Detect which cell encompasses the target text, then output its [X, Y] center coordinate. 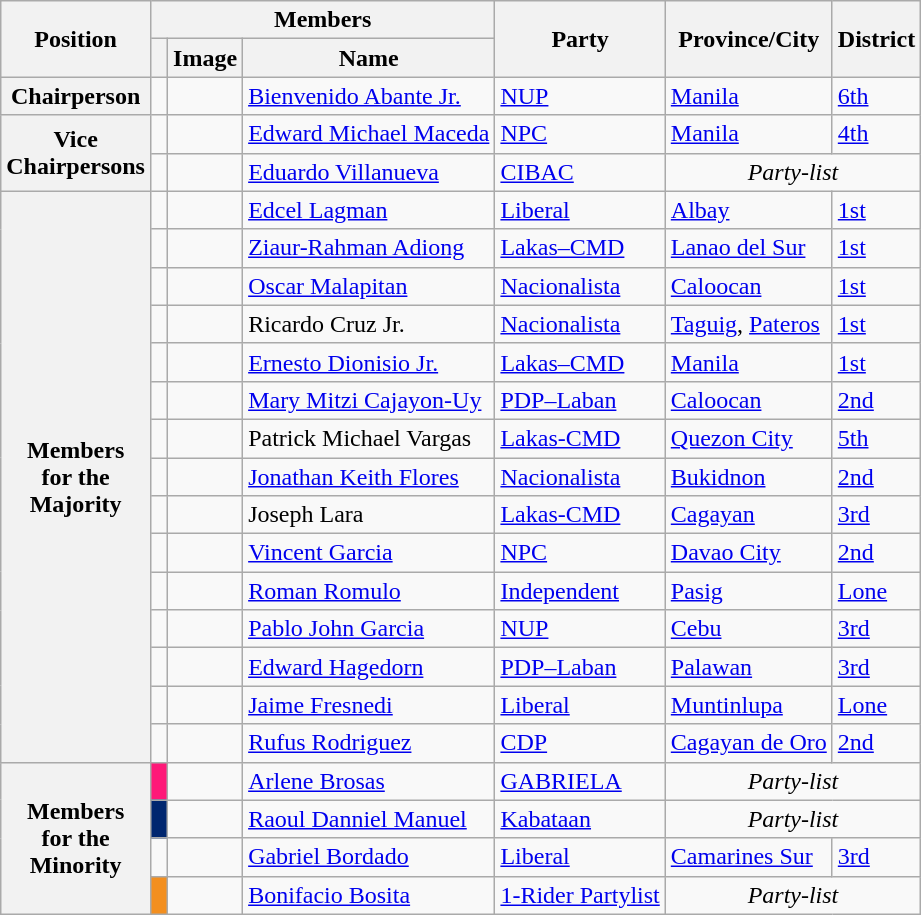
5th [876, 438]
Camarines Sur [748, 857]
1-Rider Partylist [580, 895]
Membersfor theMajority [76, 476]
Oscar Malapitan [369, 286]
Cagayan de Oro [748, 743]
CIBAC [580, 172]
Joseph Lara [369, 515]
Pasig [748, 591]
Jaime Fresnedi [369, 705]
Pablo John Garcia [369, 629]
Quezon City [748, 438]
Taguig, Pateros [748, 324]
Image [206, 58]
Vincent Garcia [369, 553]
Roman Romulo [369, 591]
Bonifacio Bosita [369, 895]
District [876, 39]
Lanao del Sur [748, 248]
4th [876, 134]
Ziaur-Rahman Adiong [369, 248]
Palawan [748, 667]
Davao City [748, 553]
GABRIELA [580, 781]
Ernesto Dionisio Jr. [369, 362]
Edward Michael Maceda [369, 134]
Jonathan Keith Flores [369, 477]
Arlene Brosas [369, 781]
Albay [748, 210]
Name [369, 58]
Ricardo Cruz Jr. [369, 324]
Cagayan [748, 515]
Province/City [748, 39]
Patrick Michael Vargas [369, 438]
Raoul Danniel Manuel [369, 819]
Mary Mitzi Cajayon-Uy [369, 400]
Chairperson [76, 96]
6th [876, 96]
Rufus Rodriguez [369, 743]
ViceChairpersons [76, 153]
Kabataan [580, 819]
Independent [580, 591]
Edward Hagedorn [369, 667]
Bukidnon [748, 477]
Members [322, 20]
Eduardo Villanueva [369, 172]
Edcel Lagman [369, 210]
Position [76, 39]
Party [580, 39]
Membersfor theMinority [76, 838]
Bienvenido Abante Jr. [369, 96]
CDP [580, 743]
Gabriel Bordado [369, 857]
Muntinlupa [748, 705]
Cebu [748, 629]
